Determine the [X, Y] coordinate at the center of the cell enclosing the given text.  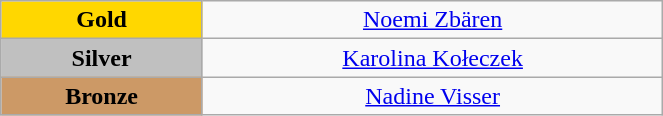
Gold [102, 20]
Karolina Kołeczek [432, 58]
Bronze [102, 96]
Silver [102, 58]
Nadine Visser [432, 96]
Noemi Zbären [432, 20]
